From the cell containing the given text, extract its center point as [X, Y] coordinate. 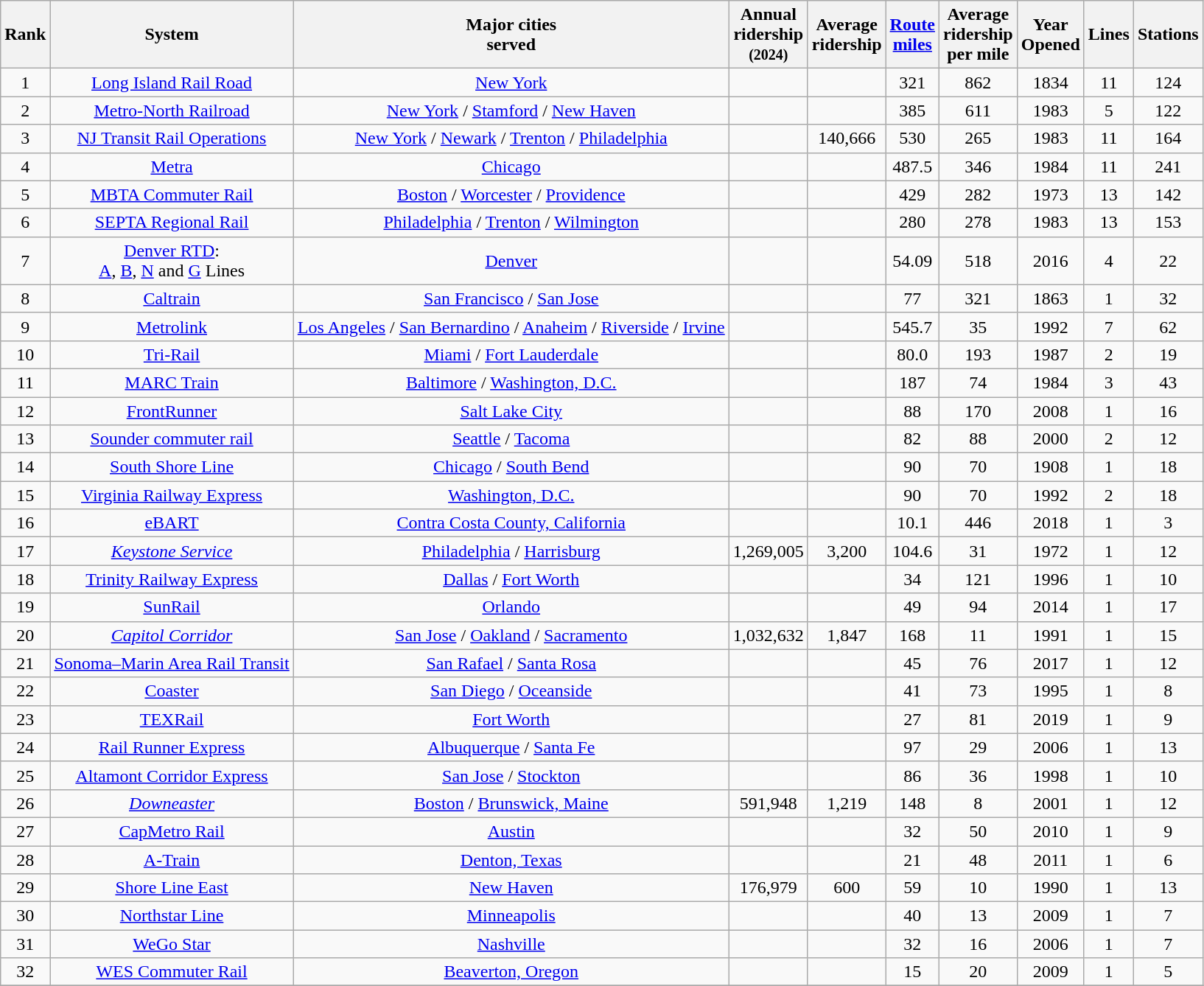
Rail Runner Express [172, 747]
282 [978, 195]
SEPTA Regional Rail [172, 223]
2016 [1051, 261]
New York [511, 83]
518 [978, 261]
121 [978, 579]
Downeaster [172, 803]
Stations [1168, 35]
40 [912, 916]
Philadelphia / Trenton / Wilmington [511, 223]
164 [1168, 139]
Metrolink [172, 326]
Metro-North Railroad [172, 111]
Keystone Service [172, 551]
346 [978, 167]
Rank [25, 35]
Major citiesserved [511, 35]
FrontRunner [172, 410]
545.7 [912, 326]
34 [912, 579]
CapMetro Rail [172, 831]
35 [978, 326]
86 [912, 775]
862 [978, 83]
Sounder commuter rail [172, 439]
265 [978, 139]
14 [25, 467]
1995 [1051, 691]
A-Train [172, 860]
43 [1168, 382]
59 [912, 888]
Miami / Fort Lauderdale [511, 354]
41 [912, 691]
Shore Line East [172, 888]
Washington, D.C. [511, 495]
1,847 [847, 635]
Caltrain [172, 298]
Routemiles [912, 35]
77 [912, 298]
Trinity Railway Express [172, 579]
NJ Transit Rail Operations [172, 139]
48 [978, 860]
Orlando [511, 607]
1,269,005 [768, 551]
WES Commuter Rail [172, 972]
122 [1168, 111]
170 [978, 410]
1991 [1051, 635]
1908 [1051, 467]
Contra Costa County, California [511, 523]
142 [1168, 195]
1998 [1051, 775]
140,666 [847, 139]
104.6 [912, 551]
82 [912, 439]
1973 [1051, 195]
1834 [1051, 83]
2010 [1051, 831]
1996 [1051, 579]
36 [978, 775]
New York / Newark / Trenton / Philadelphia [511, 139]
176,979 [768, 888]
50 [978, 831]
148 [912, 803]
153 [1168, 223]
600 [847, 888]
Capitol Corridor [172, 635]
SunRail [172, 607]
Tri-Rail [172, 354]
278 [978, 223]
Dallas / Fort Worth [511, 579]
Chicago [511, 167]
Seattle / Tacoma [511, 439]
446 [978, 523]
Fort Worth [511, 719]
94 [978, 607]
487.5 [912, 167]
97 [912, 747]
1972 [1051, 551]
385 [912, 111]
TEXRail [172, 719]
South Shore Line [172, 467]
26 [25, 803]
1990 [1051, 888]
591,948 [768, 803]
54.09 [912, 261]
Long Island Rail Road [172, 83]
Altamont Corridor Express [172, 775]
2018 [1051, 523]
25 [25, 775]
Albuquerque / Santa Fe [511, 747]
1,219 [847, 803]
Los Angeles / San Bernardino / Anaheim / Riverside / Irvine [511, 326]
1,032,632 [768, 635]
124 [1168, 83]
San Diego / Oceanside [511, 691]
Philadelphia / Harrisburg [511, 551]
2001 [1051, 803]
45 [912, 663]
2011 [1051, 860]
530 [912, 139]
Sonoma–Marin Area Rail Transit [172, 663]
YearOpened [1051, 35]
Baltimore / Washington, D.C. [511, 382]
Denton, Texas [511, 860]
2017 [1051, 663]
Northstar Line [172, 916]
Lines [1108, 35]
San Jose / Stockton [511, 775]
Averageridershipper mile [978, 35]
76 [978, 663]
New Haven [511, 888]
2008 [1051, 410]
San Rafael / Santa Rosa [511, 663]
Chicago / South Bend [511, 467]
Salt Lake City [511, 410]
193 [978, 354]
30 [25, 916]
168 [912, 635]
System [172, 35]
Austin [511, 831]
Annualridership(2024) [768, 35]
611 [978, 111]
San Jose / Oakland / Sacramento [511, 635]
429 [912, 195]
eBART [172, 523]
Denver RTD: A, B, N and G Lines [172, 261]
New York / Stamford / New Haven [511, 111]
24 [25, 747]
73 [978, 691]
280 [912, 223]
Coaster [172, 691]
Nashville [511, 944]
74 [978, 382]
Metra [172, 167]
Virginia Railway Express [172, 495]
San Francisco / San Jose [511, 298]
2019 [1051, 719]
2000 [1051, 439]
Denver [511, 261]
23 [25, 719]
MARC Train [172, 382]
Boston / Worcester / Providence [511, 195]
3,200 [847, 551]
28 [25, 860]
Beaverton, Oregon [511, 972]
1987 [1051, 354]
WeGo Star [172, 944]
Boston / Brunswick, Maine [511, 803]
MBTA Commuter Rail [172, 195]
1863 [1051, 298]
Averageridership [847, 35]
241 [1168, 167]
187 [912, 382]
62 [1168, 326]
10.1 [912, 523]
80.0 [912, 354]
Minneapolis [511, 916]
49 [912, 607]
81 [978, 719]
2014 [1051, 607]
